Capture the cell that displays the provided text and extract its (X, Y) central coordinate. 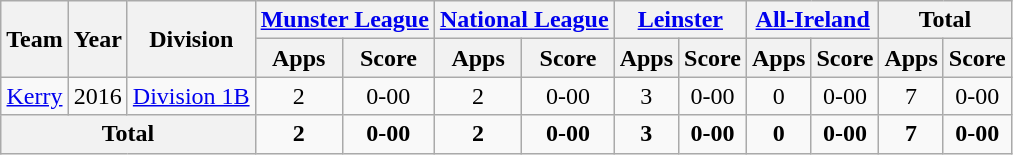
Team (35, 39)
Kerry (35, 96)
Year (98, 39)
Division (191, 39)
All-Ireland (812, 20)
Leinster (680, 20)
Division 1B (191, 96)
2016 (98, 96)
Munster League (344, 20)
National League (524, 20)
